Return the (X, Y) coordinate for the center point of the cell that contains the specified text.  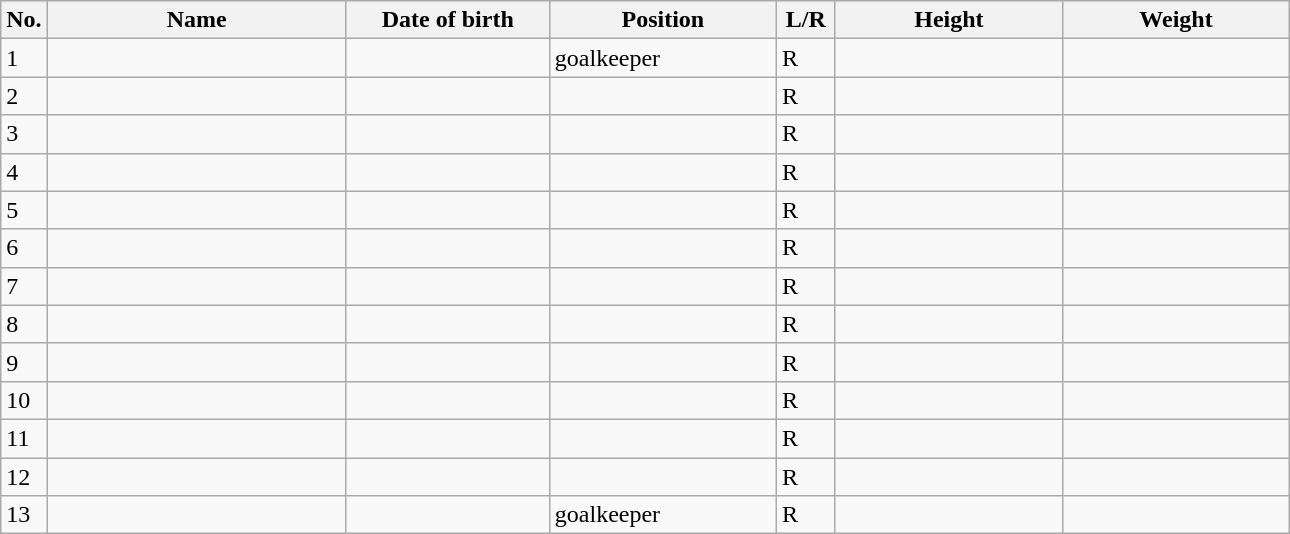
12 (24, 477)
7 (24, 286)
L/R (806, 20)
3 (24, 134)
No. (24, 20)
Name (196, 20)
4 (24, 172)
1 (24, 58)
5 (24, 210)
Position (662, 20)
9 (24, 362)
6 (24, 248)
2 (24, 96)
10 (24, 400)
Date of birth (448, 20)
13 (24, 515)
Weight (1176, 20)
8 (24, 324)
Height (948, 20)
11 (24, 438)
